Determine the (x, y) coordinate at the center of the cell enclosing the given text.  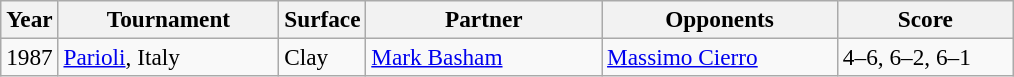
Opponents (720, 19)
Year (30, 19)
Mark Basham (484, 57)
1987 (30, 57)
Score (925, 19)
Surface (322, 19)
Clay (322, 57)
Partner (484, 19)
Parioli, Italy (168, 57)
4–6, 6–2, 6–1 (925, 57)
Massimo Cierro (720, 57)
Tournament (168, 19)
